Scan for the cell matching the given text and deliver its [x, y] coordinate at center. 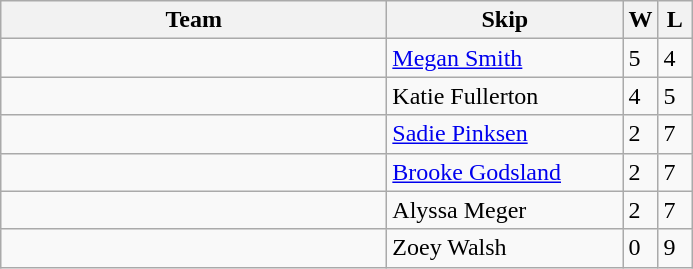
Brooke Godsland [505, 172]
0 [640, 248]
L [675, 20]
Megan Smith [505, 58]
Sadie Pinksen [505, 134]
W [640, 20]
Skip [505, 20]
Zoey Walsh [505, 248]
Alyssa Meger [505, 210]
Team [194, 20]
9 [675, 248]
Katie Fullerton [505, 96]
